Determine the (x, y) coordinate at the center of the cell enclosing the given text.  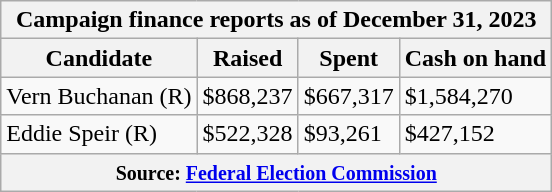
Cash on hand (475, 58)
$427,152 (475, 134)
Campaign finance reports as of December 31, 2023 (276, 20)
$667,317 (348, 96)
Candidate (99, 58)
$868,237 (248, 96)
Vern Buchanan (R) (99, 96)
$1,584,270 (475, 96)
$522,328 (248, 134)
Eddie Speir (R) (99, 134)
Source: Federal Election Commission (276, 172)
Spent (348, 58)
$93,261 (348, 134)
Raised (248, 58)
